Locate the cell with the specified text and output its (x, y) center coordinate. 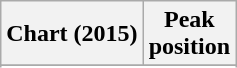
Peak position (189, 34)
Chart (2015) (72, 34)
